From the cell containing the given text, extract its center point as (X, Y) coordinate. 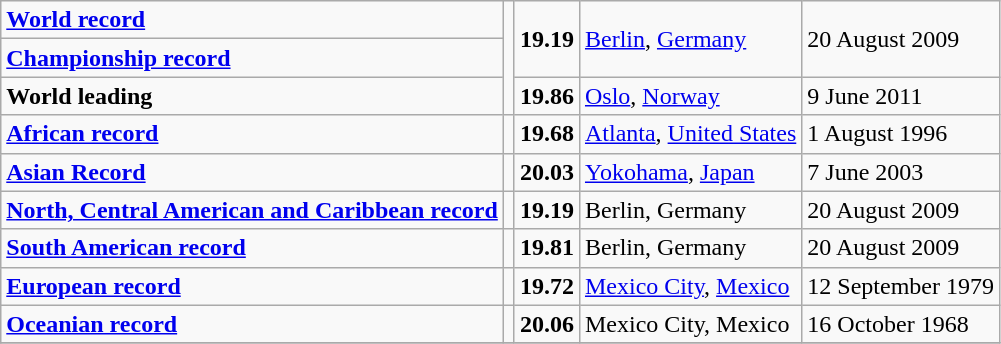
7 June 2003 (901, 172)
Yokohama, Japan (690, 172)
12 September 1979 (901, 286)
20.03 (546, 172)
Oceanian record (252, 324)
South American record (252, 248)
16 October 1968 (901, 324)
19.86 (546, 96)
19.72 (546, 286)
Championship record (252, 58)
Asian Record (252, 172)
9 June 2011 (901, 96)
North, Central American and Caribbean record (252, 210)
20.06 (546, 324)
Oslo, Norway (690, 96)
Atlanta, United States (690, 134)
1 August 1996 (901, 134)
19.81 (546, 248)
World leading (252, 96)
19.68 (546, 134)
African record (252, 134)
World record (252, 20)
European record (252, 286)
